Scan for the cell matching the given text and deliver its (x, y) coordinate at center. 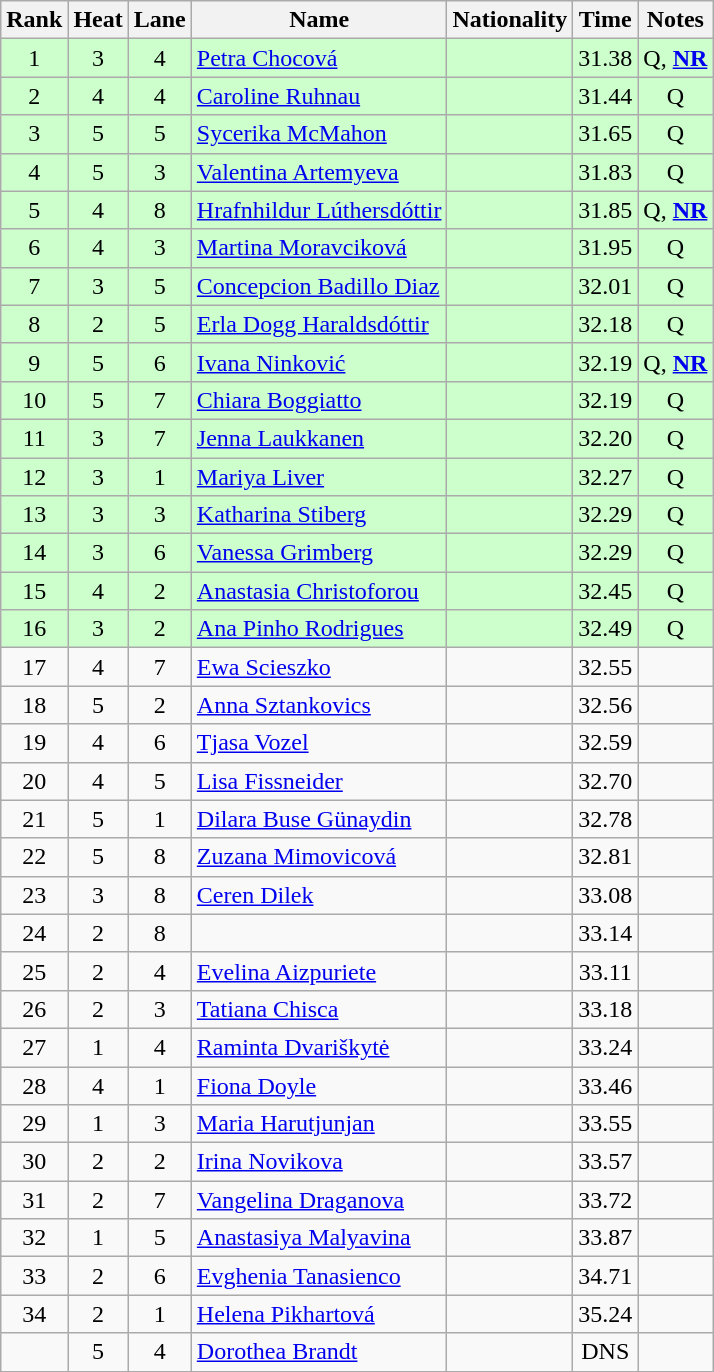
28 (34, 1085)
33.87 (606, 1238)
Katharina Stiberg (319, 515)
31.44 (606, 96)
34.71 (606, 1276)
Helena Pikhartová (319, 1314)
Vanessa Grimberg (319, 553)
33.14 (606, 933)
33.55 (606, 1124)
31.85 (606, 210)
Name (319, 20)
33.18 (606, 1009)
32.49 (606, 629)
22 (34, 857)
Valentina Artemyeva (319, 172)
33 (34, 1276)
33.24 (606, 1047)
32.70 (606, 781)
Evghenia Tanasienco (319, 1276)
Jenna Laukkanen (319, 438)
31 (34, 1200)
Raminta Dvariškytė (319, 1047)
Martina Moravciková (319, 248)
Chiara Boggiatto (319, 400)
Nationality (510, 20)
Ana Pinho Rodrigues (319, 629)
Rank (34, 20)
Hrafnhildur Lúthersdóttir (319, 210)
Zuzana Mimovicová (319, 857)
32.01 (606, 286)
Lane (160, 20)
Petra Chocová (319, 58)
DNS (606, 1352)
14 (34, 553)
Erla Dogg Haraldsdóttir (319, 324)
10 (34, 400)
32.27 (606, 477)
Vangelina Draganova (319, 1200)
Anastasiya Malyavina (319, 1238)
23 (34, 895)
16 (34, 629)
Time (606, 20)
Anastasia Christoforou (319, 591)
33.46 (606, 1085)
29 (34, 1124)
17 (34, 667)
26 (34, 1009)
33.08 (606, 895)
Ivana Ninković (319, 362)
Maria Harutjunjan (319, 1124)
32.20 (606, 438)
30 (34, 1162)
Tatiana Chisca (319, 1009)
32.45 (606, 591)
9 (34, 362)
33.11 (606, 971)
Tjasa Vozel (319, 743)
Mariya Liver (319, 477)
Anna Sztankovics (319, 705)
Lisa Fissneider (319, 781)
Notes (676, 20)
12 (34, 477)
Evelina Aizpuriete (319, 971)
Irina Novikova (319, 1162)
35.24 (606, 1314)
32.18 (606, 324)
Sycerika McMahon (319, 134)
31.83 (606, 172)
21 (34, 819)
32.56 (606, 705)
31.65 (606, 134)
Caroline Ruhnau (319, 96)
15 (34, 591)
Heat (98, 20)
33.72 (606, 1200)
19 (34, 743)
32.59 (606, 743)
Ewa Scieszko (319, 667)
25 (34, 971)
27 (34, 1047)
Dorothea Brandt (319, 1352)
Fiona Doyle (319, 1085)
24 (34, 933)
34 (34, 1314)
20 (34, 781)
11 (34, 438)
32.81 (606, 857)
13 (34, 515)
18 (34, 705)
32.78 (606, 819)
32 (34, 1238)
Ceren Dilek (319, 895)
32.55 (606, 667)
Concepcion Badillo Diaz (319, 286)
31.95 (606, 248)
Dilara Buse Günaydin (319, 819)
33.57 (606, 1162)
31.38 (606, 58)
